Return [X, Y] of the center of cell containing provided text 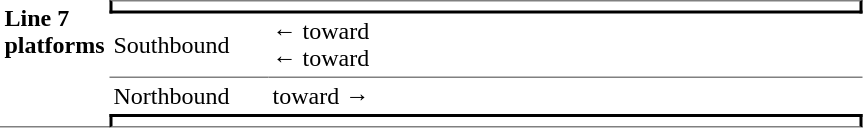
Northbound [188, 96]
Line 7 platforms [54, 64]
toward → [565, 96]
Southbound [188, 46]
← toward ← toward [565, 46]
